Return the (X, Y) coordinate for the center point of the cell that contains the specified text.  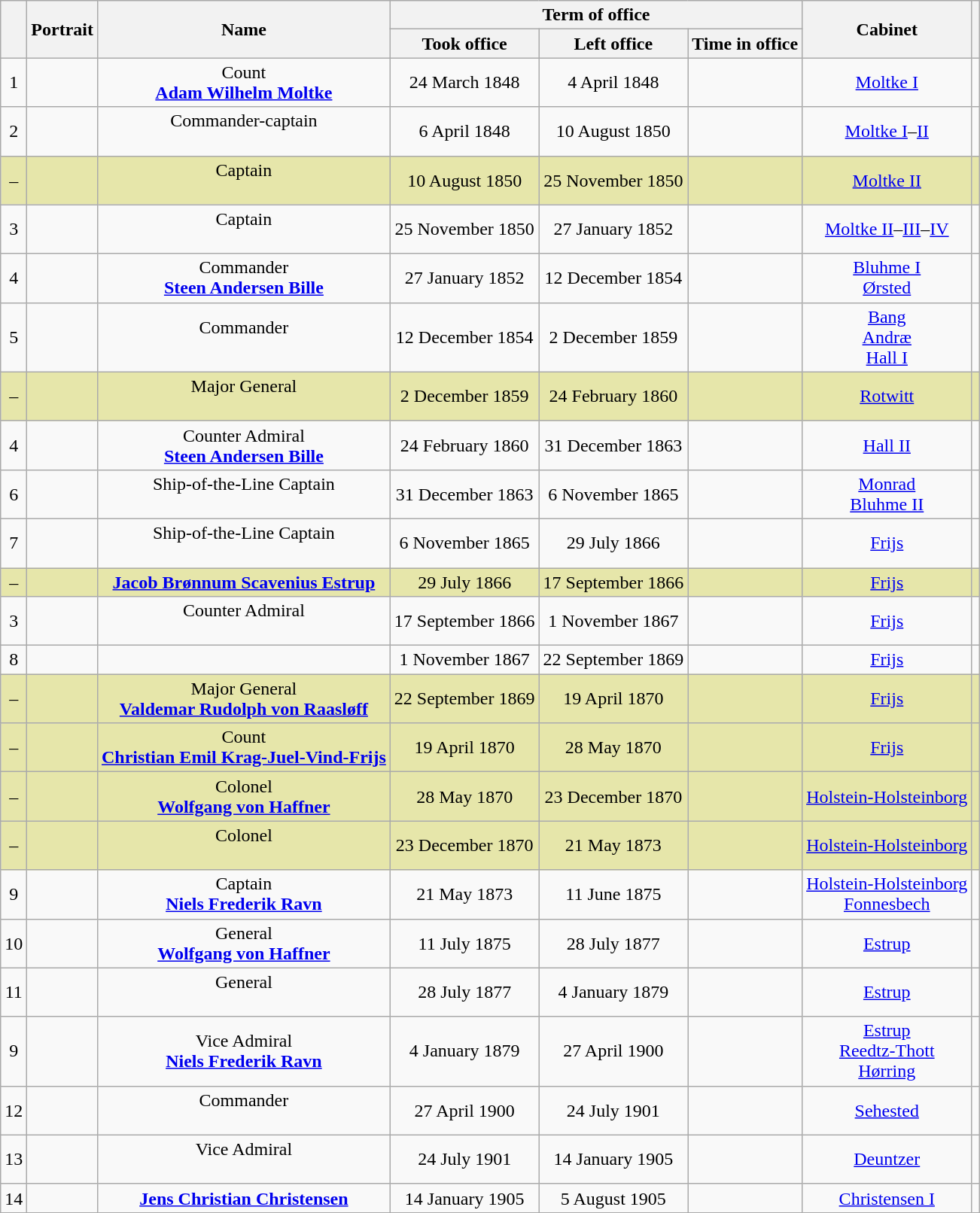
6 (14, 494)
Colonel (244, 846)
Christensen I (887, 1198)
Sehested (887, 1111)
Deuntzer (887, 1159)
GeneralWolfgang von Haffner (244, 944)
2 (14, 131)
CaptainNiels Frederik Ravn (244, 894)
14 (14, 1198)
8 (14, 660)
Counter Admiral (244, 622)
ColonelWolfgang von Haffner (244, 796)
General (244, 992)
Rotwitt (887, 396)
Jacob Brønnum Scavenius Estrup (244, 582)
Moltke II (887, 181)
CountAdam Wilhelm Moltke (244, 83)
6 April 1848 (464, 131)
Took office (464, 44)
Moltke I–II (887, 131)
Major GeneralValdemar Rudolph von Raasløff (244, 698)
Cabinet (887, 29)
MonradBluhme II (887, 494)
Hall II (887, 445)
12 (14, 1111)
4 April 1848 (613, 83)
24 March 1848 (464, 83)
13 (14, 1159)
Jens Christian Christensen (244, 1198)
10 (14, 944)
5 (14, 337)
Vice Admiral (244, 1159)
Holstein-HolsteinborgFonnesbech (887, 894)
Commander-captain (244, 131)
Counter AdmiralSteen Andersen Bille (244, 445)
Name (244, 29)
7 (14, 543)
11 July 1875 (464, 944)
BangAndræHall I (887, 337)
Moltke I (887, 83)
CountChristian Emil Krag-Juel-Vind-Frijs (244, 748)
Time in office (745, 44)
Vice AdmiralNiels Frederik Ravn (244, 1051)
Portrait (62, 29)
Moltke II–III–IV (887, 229)
1 (14, 83)
11 (14, 992)
CommanderSteen Andersen Bille (244, 278)
11 June 1875 (613, 894)
Bluhme IØrsted (887, 278)
Left office (613, 44)
5 August 1905 (613, 1198)
EstrupReedtz-ThottHørring (887, 1051)
Term of office (596, 15)
Major General (244, 396)
